Return the [X, Y] coordinate for the center point of the cell that contains the specified text.  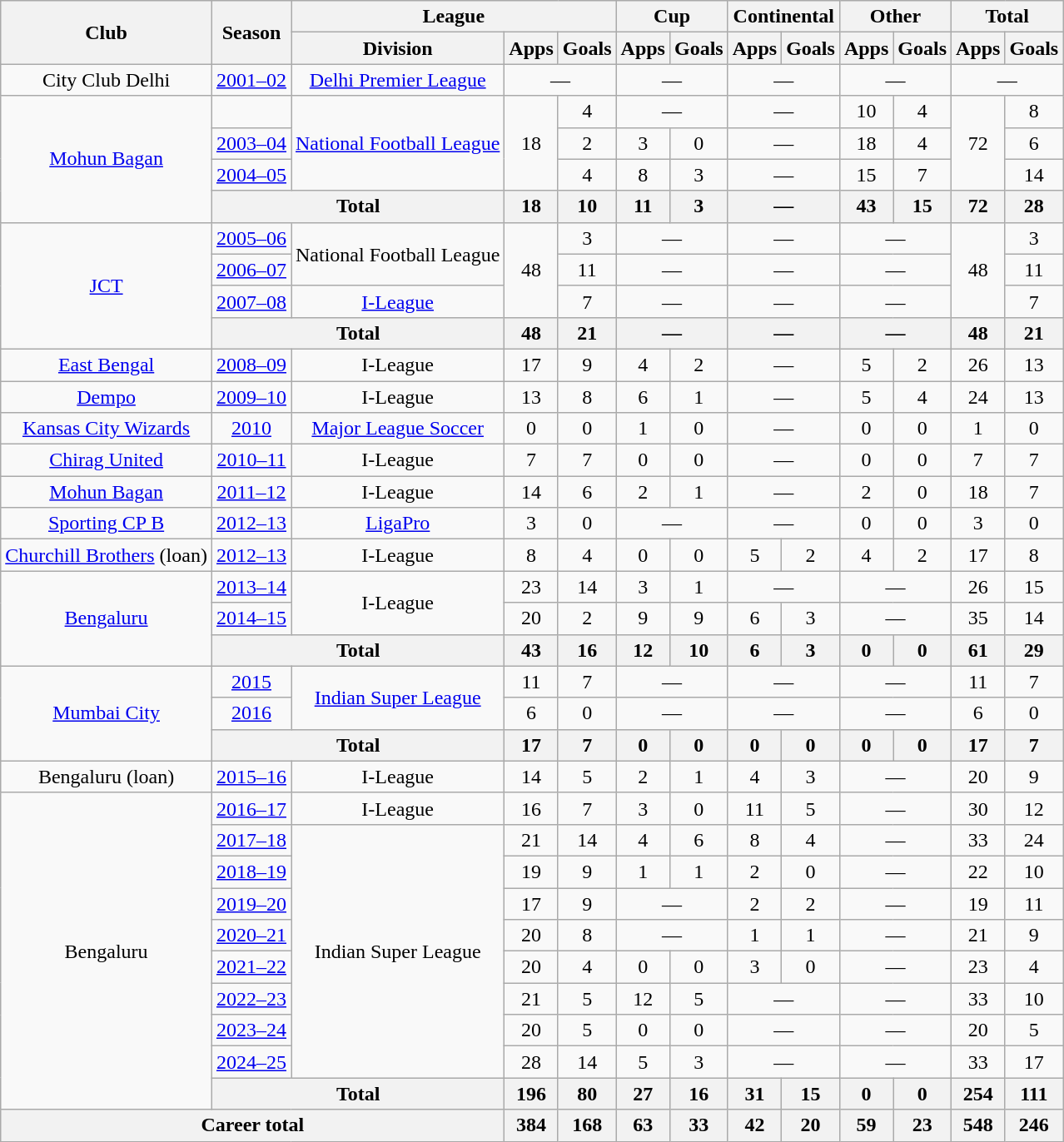
2003–04 [251, 143]
2019–20 [251, 903]
2021–22 [251, 967]
59 [866, 1125]
2015–16 [251, 777]
2009–10 [251, 397]
61 [978, 650]
East Bengal [107, 365]
Season [251, 32]
2016 [251, 713]
League [455, 17]
2008–09 [251, 365]
2011–12 [251, 492]
Division [398, 48]
254 [978, 1094]
384 [531, 1125]
Delhi Premier League [398, 80]
2007–08 [251, 301]
Cup [672, 17]
2015 [251, 682]
27 [643, 1094]
2018–19 [251, 871]
2010–11 [251, 460]
2004–05 [251, 175]
Other [895, 17]
Churchill Brothers (loan) [107, 555]
Kansas City Wizards [107, 429]
2001–02 [251, 80]
2013–14 [251, 587]
Major League Soccer [398, 429]
30 [978, 808]
Continental [783, 17]
Chirag United [107, 460]
Sporting CP B [107, 524]
168 [587, 1125]
196 [531, 1094]
63 [643, 1125]
LigaPro [398, 524]
548 [978, 1125]
2010 [251, 429]
2017–18 [251, 840]
35 [978, 618]
2014–15 [251, 618]
31 [754, 1094]
2023–24 [251, 1030]
29 [1034, 650]
Career total [253, 1125]
Club [107, 32]
111 [1034, 1094]
2024–25 [251, 1062]
Dempo [107, 397]
80 [587, 1094]
2016–17 [251, 808]
City Club Delhi [107, 80]
2005–06 [251, 238]
2022–23 [251, 999]
Bengaluru (loan) [107, 777]
42 [754, 1125]
246 [1034, 1125]
2020–21 [251, 936]
Mumbai City [107, 713]
JCT [107, 285]
2006–07 [251, 270]
22 [978, 871]
